Output the (x, y) coordinate of the center of the cell containing the given text.  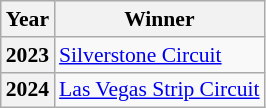
Las Vegas Strip Circuit (160, 90)
2024 (28, 90)
Winner (160, 19)
Silverstone Circuit (160, 55)
2023 (28, 55)
Year (28, 19)
